Determine the [x, y] coordinate at the center of the cell enclosing the given text.  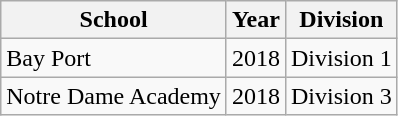
Notre Dame Academy [114, 96]
Division 1 [341, 58]
Year [256, 20]
School [114, 20]
Division 3 [341, 96]
Division [341, 20]
Bay Port [114, 58]
